Search for the cell housing the specified text and yield its [X, Y] center coordinate. 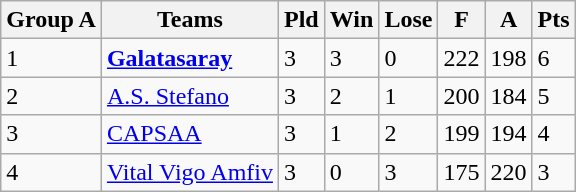
6 [554, 58]
194 [508, 134]
CAPSAA [190, 134]
198 [508, 58]
A.S. Stefano [190, 96]
Pld [301, 20]
175 [462, 172]
Galatasaray [190, 58]
200 [462, 96]
Teams [190, 20]
Vital Vigo Amfiv [190, 172]
199 [462, 134]
F [462, 20]
A [508, 20]
Group A [52, 20]
220 [508, 172]
Pts [554, 20]
Win [352, 20]
222 [462, 58]
Lose [408, 20]
5 [554, 96]
184 [508, 96]
